Scan for the cell matching the given text and deliver its (x, y) coordinate at center. 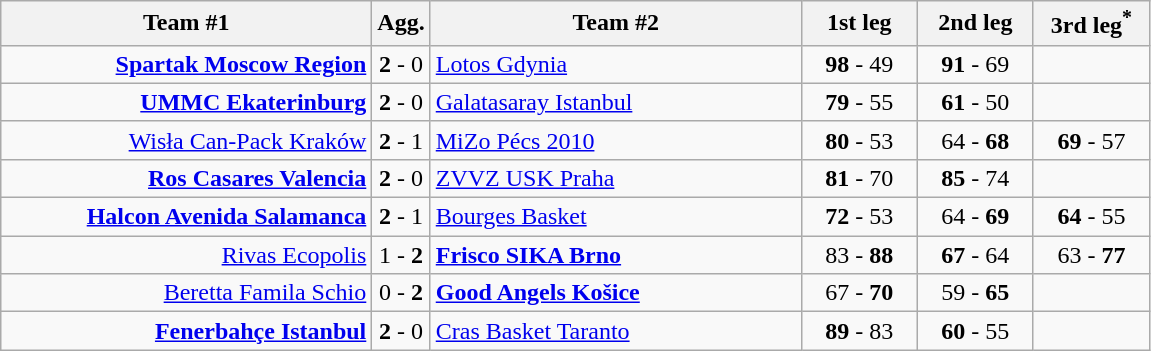
Agg. (401, 24)
Bourges Basket (616, 217)
60 - 55 (975, 331)
83 - 88 (859, 255)
79 - 55 (859, 102)
67 - 64 (975, 255)
Fenerbahçe Istanbul (186, 331)
91 - 69 (975, 64)
81 - 70 (859, 178)
64 - 69 (975, 217)
1 - 2 (401, 255)
61 - 50 (975, 102)
Cras Basket Taranto (616, 331)
1st leg (859, 24)
Rivas Ecopolis (186, 255)
67 - 70 (859, 293)
Halcon Avenida Salamanca (186, 217)
64 - 68 (975, 140)
80 - 53 (859, 140)
Galatasaray Istanbul (616, 102)
64 - 55 (1091, 217)
UMMC Ekaterinburg (186, 102)
63 - 77 (1091, 255)
85 - 74 (975, 178)
Spartak Moscow Region (186, 64)
69 - 57 (1091, 140)
Beretta Famila Schio (186, 293)
2nd leg (975, 24)
0 - 2 (401, 293)
89 - 83 (859, 331)
ZVVZ USK Praha (616, 178)
3rd leg* (1091, 24)
Ros Casares Valencia (186, 178)
Wisła Can-Pack Kraków (186, 140)
98 - 49 (859, 64)
MiZo Pécs 2010 (616, 140)
Team #2 (616, 24)
Good Angels Košice (616, 293)
Frisco SIKA Brno (616, 255)
72 - 53 (859, 217)
Team #1 (186, 24)
Lotos Gdynia (616, 64)
59 - 65 (975, 293)
